Return [X, Y] of the center of cell containing provided text 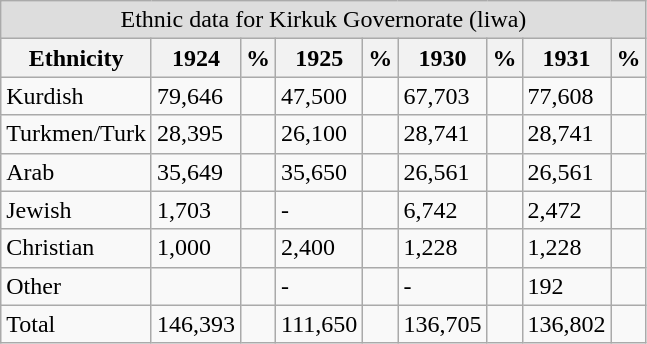
1924 [196, 58]
136,802 [566, 324]
2,472 [566, 210]
136,705 [442, 324]
1930 [442, 58]
Other [76, 286]
6,742 [442, 210]
67,703 [442, 96]
35,649 [196, 172]
Arab [76, 172]
1931 [566, 58]
77,608 [566, 96]
Ethnic data for Kirkuk Governorate (liwa) [324, 20]
28,395 [196, 134]
1,703 [196, 210]
1925 [320, 58]
26,100 [320, 134]
35,650 [320, 172]
Christian [76, 248]
79,646 [196, 96]
111,650 [320, 324]
Total [76, 324]
Turkmen/Turk [76, 134]
Ethnicity [76, 58]
1,000 [196, 248]
47,500 [320, 96]
2,400 [320, 248]
192 [566, 286]
146,393 [196, 324]
Jewish [76, 210]
Kurdish [76, 96]
